Return (X, Y) of the center of cell containing provided text 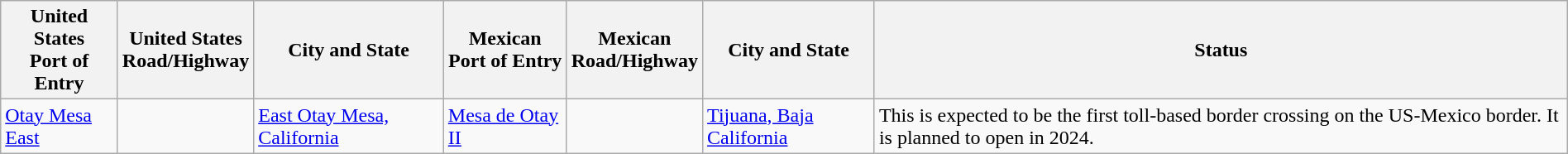
Mesa de Otay II (504, 126)
MexicanRoad/Highway (634, 50)
United StatesPort of Entry (60, 50)
United StatesRoad/Highway (185, 50)
Otay Mesa East (60, 126)
Status (1221, 50)
Tijuana, Baja California (789, 126)
MexicanPort of Entry (504, 50)
This is expected to be the first toll-based border crossing on the US-Mexico border. It is planned to open in 2024. (1221, 126)
East Otay Mesa, California (349, 126)
